Search for the cell housing the specified text and yield its (x, y) center coordinate. 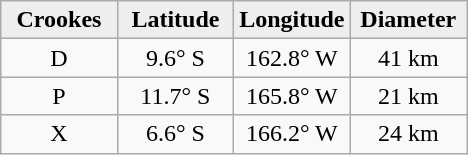
D (59, 58)
21 km (408, 96)
11.7° S (175, 96)
24 km (408, 134)
165.8° W (292, 96)
Latitude (175, 20)
9.6° S (175, 58)
41 km (408, 58)
Diameter (408, 20)
X (59, 134)
162.8° W (292, 58)
Crookes (59, 20)
Longitude (292, 20)
6.6° S (175, 134)
166.2° W (292, 134)
P (59, 96)
